Find where the given text appears and provide that cell's center as [x, y] coordinate. 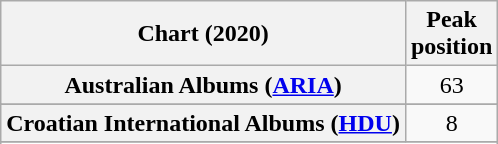
Chart (2020) [204, 34]
63 [451, 85]
Croatian International Albums (HDU) [204, 123]
Australian Albums (ARIA) [204, 85]
8 [451, 123]
Peakposition [451, 34]
